Return [X, Y] of the center of cell containing provided text 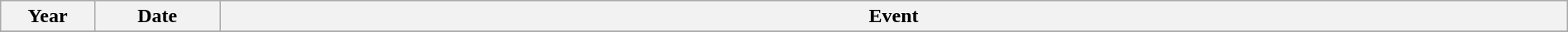
Event [893, 16]
Year [48, 16]
Date [157, 16]
